Locate the cell with the specified text and output its (x, y) center coordinate. 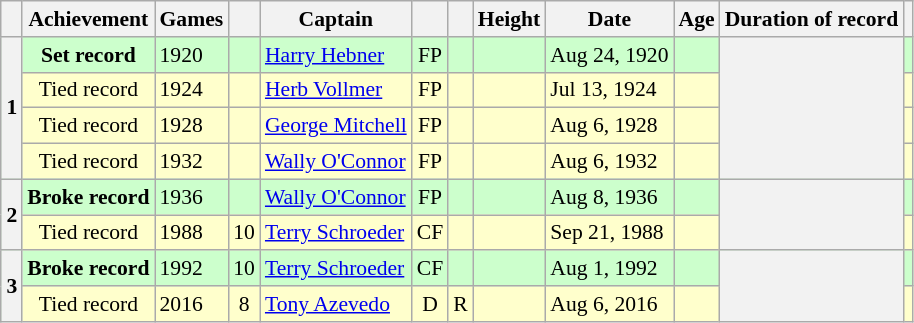
Captain (336, 19)
Herb Vollmer (336, 90)
R (460, 304)
Duration of record (812, 19)
Achievement (88, 19)
Aug 6, 1932 (609, 162)
Games (191, 19)
1932 (191, 162)
Harry Hebner (336, 55)
1 (12, 108)
Aug 6, 1928 (609, 126)
Set record (88, 55)
1928 (191, 126)
1920 (191, 55)
Aug 6, 2016 (609, 304)
Date (609, 19)
George Mitchell (336, 126)
1992 (191, 269)
Aug 24, 1920 (609, 55)
Tony Azevedo (336, 304)
1924 (191, 90)
1936 (191, 197)
1988 (191, 233)
Aug 1, 1992 (609, 269)
Aug 8, 1936 (609, 197)
Age (697, 19)
2016 (191, 304)
Sep 21, 1988 (609, 233)
Height (509, 19)
8 (244, 304)
2 (12, 214)
Jul 13, 1924 (609, 90)
D (430, 304)
3 (12, 286)
